From the cell containing the given text, extract its center point as [x, y] coordinate. 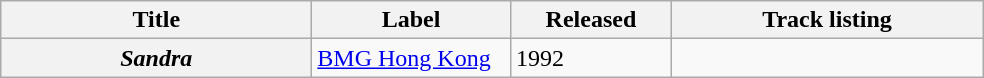
BMG Hong Kong [412, 58]
Title [156, 20]
Label [412, 20]
1992 [590, 58]
Sandra [156, 58]
Track listing [826, 20]
Released [590, 20]
